From the cell containing the given text, extract its center point as (x, y) coordinate. 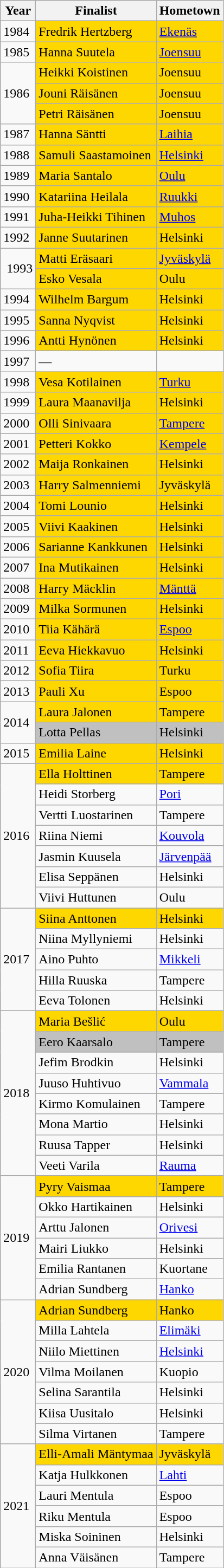
2004 (18, 506)
Jouni Räisänen (96, 93)
Hometown (190, 11)
Kempele (190, 444)
Riku Mentula (96, 1516)
Laura Jalonen (96, 712)
Kirmo Komulainen (96, 1104)
Järvenpää (190, 856)
1993 (18, 269)
1989 (18, 176)
Veeti Varila (96, 1165)
2014 (18, 722)
Maija Ronkainen (96, 464)
Miska Soininen (96, 1537)
1991 (18, 217)
Milka Sormunen (96, 609)
Wilhelm Bargum (96, 300)
Tomi Lounio (96, 506)
Eero Kaarsalo (96, 1042)
Ella Holttinen (96, 774)
Mänttä (190, 588)
Vammala (190, 1083)
Anna Väisänen (96, 1557)
1990 (18, 196)
— (96, 361)
Fredrik Hertzberg (96, 31)
Olli Sinivaara (96, 423)
Ruukki (190, 196)
Jasmin Kuusela (96, 856)
2009 (18, 609)
Katja Hulkkonen (96, 1475)
2012 (18, 671)
1998 (18, 382)
Sarianne Kankkunen (96, 547)
Antti Hynönen (96, 341)
Riina Niemi (96, 835)
Ekenäs (190, 31)
Silma Virtanen (96, 1434)
2001 (18, 444)
Rauma (190, 1165)
2018 (18, 1093)
1985 (18, 52)
Pyry Vaismaa (96, 1186)
1992 (18, 237)
Esko Vesala (96, 279)
Vilma Moilanen (96, 1372)
Eeva Hiekkavuo (96, 650)
1994 (18, 300)
2021 (18, 1506)
Kuopio (190, 1372)
Ina Mutikainen (96, 567)
2010 (18, 630)
2016 (18, 835)
Laura Maanavilja (96, 403)
Pori (190, 794)
Elli-Amali Mäntymaa (96, 1454)
Niina Myllyniemi (96, 939)
Heidi Storberg (96, 794)
Katariina Heilala (96, 196)
Elisa Seppänen (96, 877)
1986 (18, 93)
Hilla Ruuska (96, 980)
Sofia Tiira (96, 671)
Tiia Kähärä (96, 630)
Kiisa Uusitalo (96, 1413)
Janne Suutarinen (96, 237)
Petteri Kokko (96, 444)
Orivesi (190, 1227)
1999 (18, 403)
Arttu Jalonen (96, 1227)
Emilia Rantanen (96, 1269)
1988 (18, 155)
Aino Puhto (96, 960)
Finalist (96, 11)
Lauri Mentula (96, 1495)
Vesa Kotilainen (96, 382)
Selina Sarantila (96, 1392)
Mona Martio (96, 1124)
Maria Bešlić (96, 1021)
Petri Räisänen (96, 114)
2020 (18, 1372)
1987 (18, 134)
Mikkeli (190, 960)
2000 (18, 423)
Matti Eräsaari (96, 258)
Year (18, 11)
2019 (18, 1237)
Kouvola (190, 835)
Hanna Säntti (96, 134)
Juha-Heikki Tihinen (96, 217)
2005 (18, 526)
Juuso Huhtivuo (96, 1083)
2011 (18, 650)
Emilia Laine (96, 753)
2017 (18, 960)
Vertti Luostarinen (96, 815)
Niilo Miettinen (96, 1351)
1996 (18, 341)
2003 (18, 485)
Mairi Liukko (96, 1248)
1984 (18, 31)
Heikki Koistinen (96, 73)
Harry Mäcklin (96, 588)
2015 (18, 753)
Harry Salmenniemi (96, 485)
Eeva Tolonen (96, 1001)
Muhos (190, 217)
Sanna Nyqvist (96, 320)
Viivi Huttunen (96, 897)
Lotta Pellas (96, 733)
Lahti (190, 1475)
Siina Anttonen (96, 918)
Elimäki (190, 1331)
2008 (18, 588)
Kuortane (190, 1269)
1997 (18, 361)
Hanna Suutela (96, 52)
Laihia (190, 134)
2007 (18, 567)
Ruusa Tapper (96, 1145)
Maria Santalo (96, 176)
Okko Hartikainen (96, 1207)
Jefim Brodkin (96, 1062)
2002 (18, 464)
Viivi Kaakinen (96, 526)
Milla Lahtela (96, 1331)
1995 (18, 320)
Samuli Saastamoinen (96, 155)
2013 (18, 691)
2006 (18, 547)
Pauli Xu (96, 691)
